Determine the (X, Y) coordinate at the center of the cell enclosing the given text.  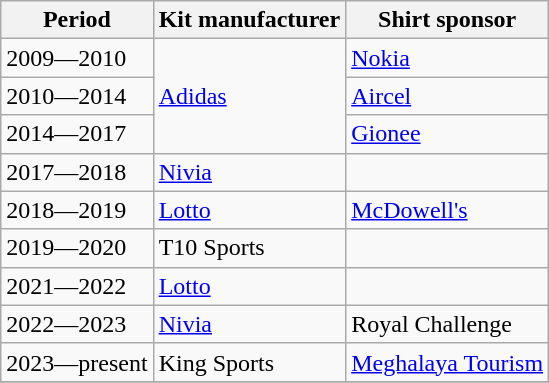
2023—present (77, 362)
2019—2020 (77, 248)
2010—2014 (77, 96)
2021—2022 (77, 286)
2017—2018 (77, 172)
Kit manufacturer (250, 20)
2014—2017 (77, 134)
2009—2010 (77, 58)
Gionee (448, 134)
Shirt sponsor (448, 20)
Meghalaya Tourism (448, 362)
2022—2023 (77, 324)
McDowell's (448, 210)
Nokia (448, 58)
Adidas (250, 96)
2018—2019 (77, 210)
T10 Sports (250, 248)
King Sports (250, 362)
Royal Challenge (448, 324)
Aircel (448, 96)
Period (77, 20)
